Pinpoint the cell where the given text exists, returning its [x, y] midpoint coordinate. 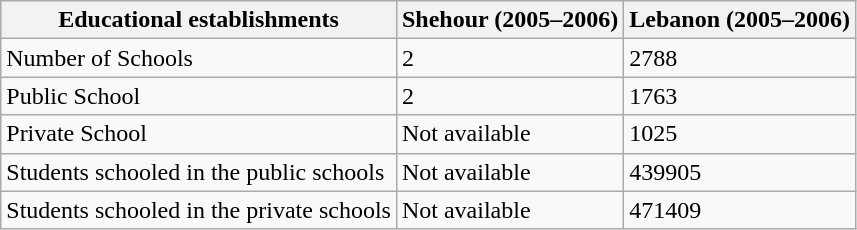
Public School [199, 96]
471409 [740, 210]
Private School [199, 134]
Lebanon (2005–2006) [740, 20]
2788 [740, 58]
Shehour (2005–2006) [510, 20]
Students schooled in the private schools [199, 210]
Number of Schools [199, 58]
1763 [740, 96]
Educational establishments [199, 20]
1025 [740, 134]
Students schooled in the public schools [199, 172]
439905 [740, 172]
